Scan for the cell matching the given text and deliver its [x, y] coordinate at center. 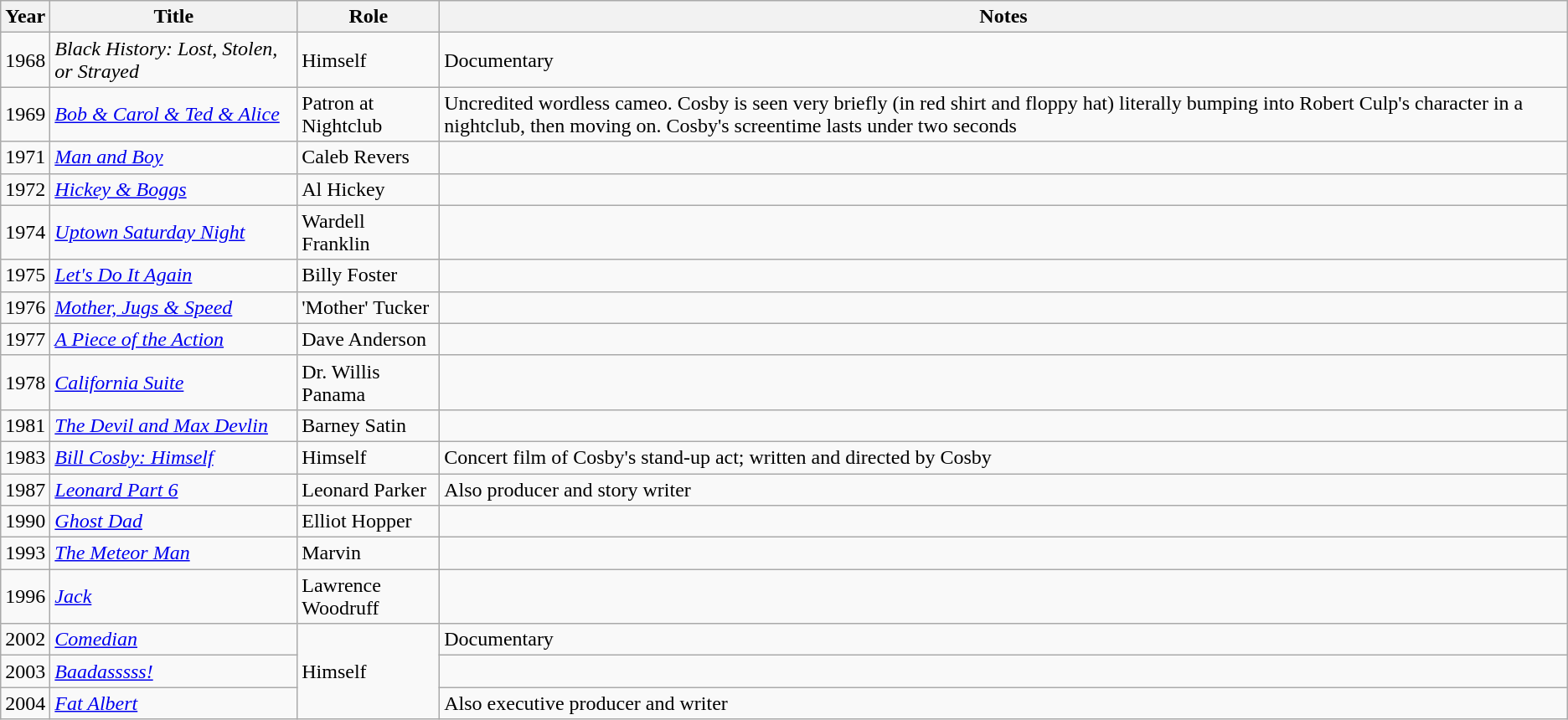
1974 [25, 233]
2004 [25, 703]
1993 [25, 553]
1996 [25, 596]
2002 [25, 640]
1987 [25, 490]
Year [25, 17]
1971 [25, 157]
Also producer and story writer [1003, 490]
1969 [25, 114]
Dave Anderson [369, 339]
The Meteor Man [174, 553]
Leonard Parker [369, 490]
Role [369, 17]
'Mother' Tucker [369, 307]
A Piece of the Action [174, 339]
1976 [25, 307]
Let's Do It Again [174, 275]
Bill Cosby: Himself [174, 457]
The Devil and Max Devlin [174, 425]
Fat Albert [174, 703]
Marvin [369, 553]
1968 [25, 60]
Also executive producer and writer [1003, 703]
Comedian [174, 640]
Barney Satin [369, 425]
Black History: Lost, Stolen, or Strayed [174, 60]
2003 [25, 671]
1990 [25, 522]
Man and Boy [174, 157]
Wardell Franklin [369, 233]
Lawrence Woodruff [369, 596]
Ghost Dad [174, 522]
Concert film of Cosby's stand-up act; written and directed by Cosby [1003, 457]
Mother, Jugs & Speed [174, 307]
Dr. Willis Panama [369, 382]
Leonard Part 6 [174, 490]
Jack [174, 596]
Bob & Carol & Ted & Alice [174, 114]
1978 [25, 382]
Baadasssss! [174, 671]
1972 [25, 189]
1981 [25, 425]
Caleb Revers [369, 157]
Elliot Hopper [369, 522]
Title [174, 17]
1983 [25, 457]
Uptown Saturday Night [174, 233]
Billy Foster [369, 275]
Hickey & Boggs [174, 189]
1977 [25, 339]
Al Hickey [369, 189]
California Suite [174, 382]
1975 [25, 275]
Notes [1003, 17]
Patron at Nightclub [369, 114]
